Return (X, Y) of the center of cell containing provided text 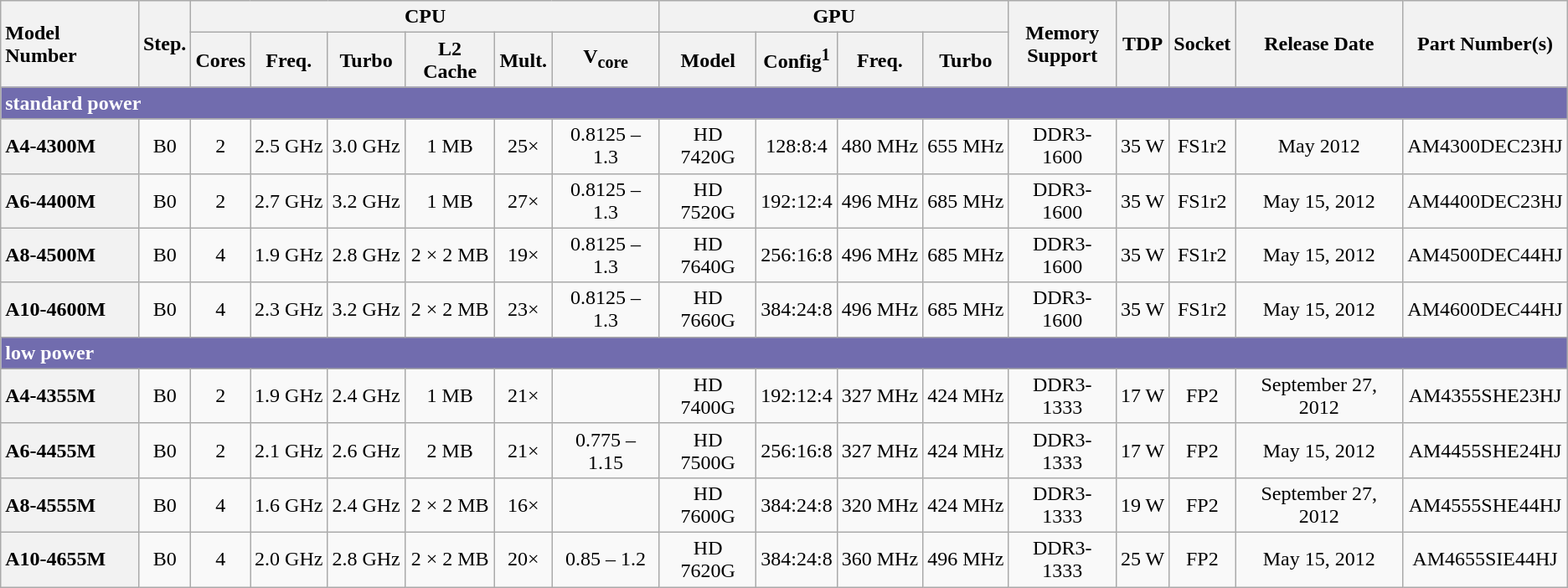
0.85 – 1.2 (606, 560)
HD 7600G (707, 504)
HD 7640G (707, 255)
128:8:4 (797, 146)
AM4455SHE24HJ (1485, 451)
480 MHz (879, 146)
A6-4455M (70, 451)
AM4400DEC23HJ (1485, 201)
20× (524, 560)
A4-4355M (70, 395)
HD 7400G (707, 395)
19 W (1142, 504)
655 MHz (966, 146)
1.6 GHz (289, 504)
AM4355SHE23HJ (1485, 395)
AM4600DEC44HJ (1485, 310)
L2 Cache (450, 60)
2.5 GHz (289, 146)
Vcore (606, 60)
A10-4655M (70, 560)
2.0 GHz (289, 560)
25× (524, 146)
A10-4600M (70, 310)
A8-4555M (70, 504)
A4-4300M (70, 146)
TDP (1142, 44)
2.3 GHz (289, 310)
27× (524, 201)
23× (524, 310)
HD 7500G (707, 451)
2.1 GHz (289, 451)
AM4655SIE44HJ (1485, 560)
Mult. (524, 60)
Socket (1203, 44)
AM4500DEC44HJ (1485, 255)
2 MB (450, 451)
HD 7620G (707, 560)
Release Date (1319, 44)
2.7 GHz (289, 201)
Model (707, 60)
May 2012 (1319, 146)
MemorySupport (1062, 44)
0.775 – 1.15 (606, 451)
16× (524, 504)
3.0 GHz (366, 146)
320 MHz (879, 504)
standard power (784, 103)
Config1 (797, 60)
AM4555SHE44HJ (1485, 504)
HD 7520G (707, 201)
AM4300DEC23HJ (1485, 146)
360 MHz (879, 560)
Part Number(s) (1485, 44)
low power (784, 353)
2.6 GHz (366, 451)
Cores (221, 60)
Model Number (70, 44)
A6-4400M (70, 201)
GPU (834, 17)
CPU (426, 17)
19× (524, 255)
Step. (164, 44)
HD 7660G (707, 310)
HD 7420G (707, 146)
A8-4500M (70, 255)
25 W (1142, 560)
